Search for the cell housing the specified text and yield its (x, y) center coordinate. 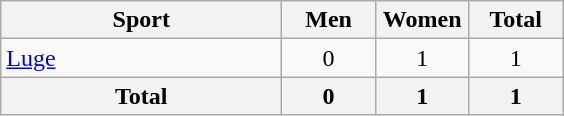
Men (329, 20)
Sport (142, 20)
Luge (142, 58)
Women (422, 20)
